For the text-containing cell, return its midpoint in (X, Y) coordinate format. 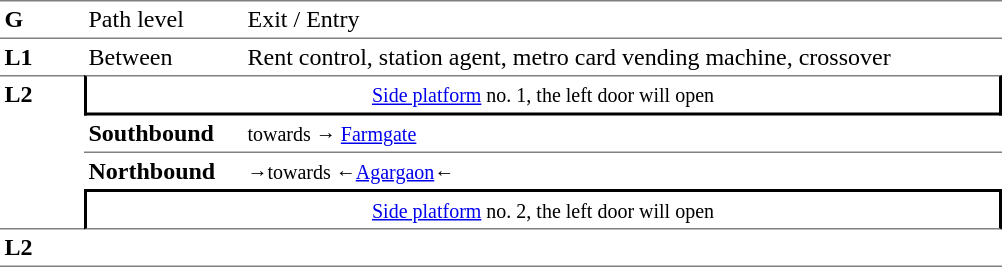
→towards ←Agargaon← (622, 171)
Southbound (164, 135)
towards → Farmgate (622, 135)
Rent control, station agent, metro card vending machine, crossover (622, 57)
Exit / Entry (622, 20)
Northbound (164, 171)
Side platform no. 1, the left door will open (543, 95)
L1 (42, 57)
Path level (164, 20)
Side platform no. 2, the left door will open (543, 209)
G (42, 20)
Between (164, 57)
L2 (42, 152)
